From the cell containing the given text, extract its center point as [x, y] coordinate. 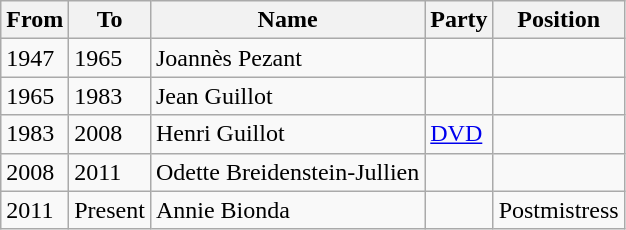
Present [110, 210]
Name [287, 20]
To [110, 20]
From [35, 20]
1947 [35, 58]
Annie Bionda [287, 210]
Postmistress [558, 210]
Odette Breidenstein-Jullien [287, 172]
Party [459, 20]
Position [558, 20]
DVD [459, 134]
Jean Guillot [287, 96]
Henri Guillot [287, 134]
Joannès Pezant [287, 58]
